Output the (X, Y) coordinate of the center of the cell containing the given text.  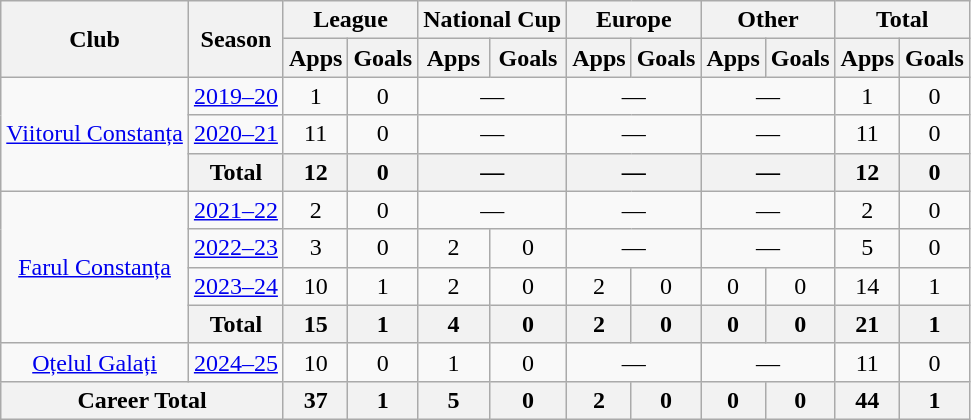
Other (768, 20)
Oțelul Galați (95, 362)
2024–25 (236, 362)
2019–20 (236, 96)
2022–23 (236, 248)
Club (95, 39)
Season (236, 39)
League (350, 20)
2021–22 (236, 210)
2023–24 (236, 286)
2020–21 (236, 134)
21 (867, 324)
44 (867, 400)
National Cup (492, 20)
Europe (634, 20)
4 (454, 324)
Farul Constanța (95, 267)
37 (315, 400)
3 (315, 248)
Viitorul Constanța (95, 134)
Career Total (142, 400)
15 (315, 324)
14 (867, 286)
